Identify which cell holds the provided text, then report its (x, y) central coordinate. 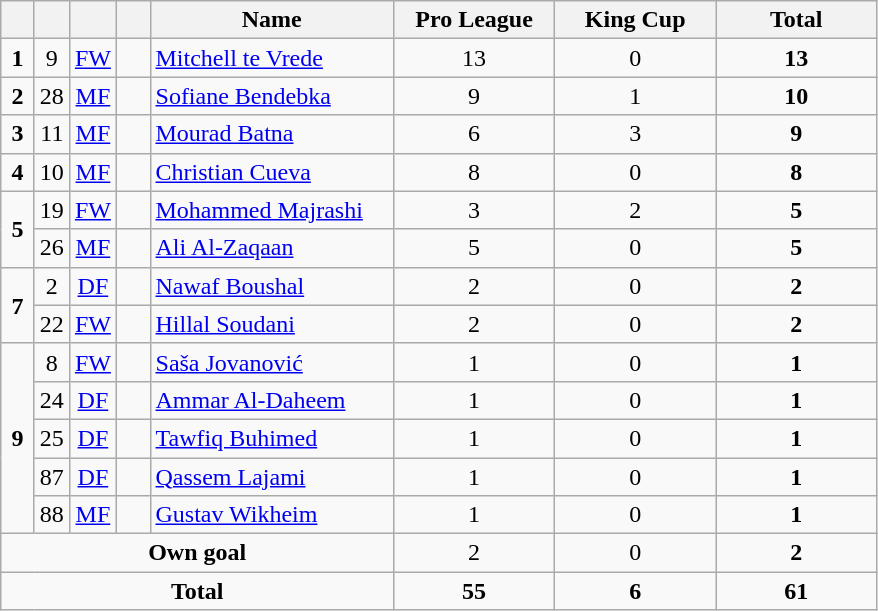
Pro League (474, 20)
26 (52, 248)
88 (52, 515)
87 (52, 477)
Gustav Wikheim (272, 515)
22 (52, 324)
Ammar Al-Daheem (272, 400)
19 (52, 210)
55 (474, 591)
24 (52, 400)
11 (52, 134)
Ali Al-Zaqaan (272, 248)
King Cup (636, 20)
Qassem Lajami (272, 477)
Christian Cueva (272, 172)
25 (52, 438)
28 (52, 96)
4 (18, 172)
Mitchell te Vrede (272, 58)
Own goal (198, 553)
Tawfiq Buhimed (272, 438)
Mohammed Majrashi (272, 210)
Mourad Batna (272, 134)
Saša Jovanović (272, 362)
7 (18, 305)
Nawaf Boushal (272, 286)
61 (796, 591)
Sofiane Bendebka (272, 96)
Name (272, 20)
Hillal Soudani (272, 324)
